Locate the cell with the specified text and output its (X, Y) center coordinate. 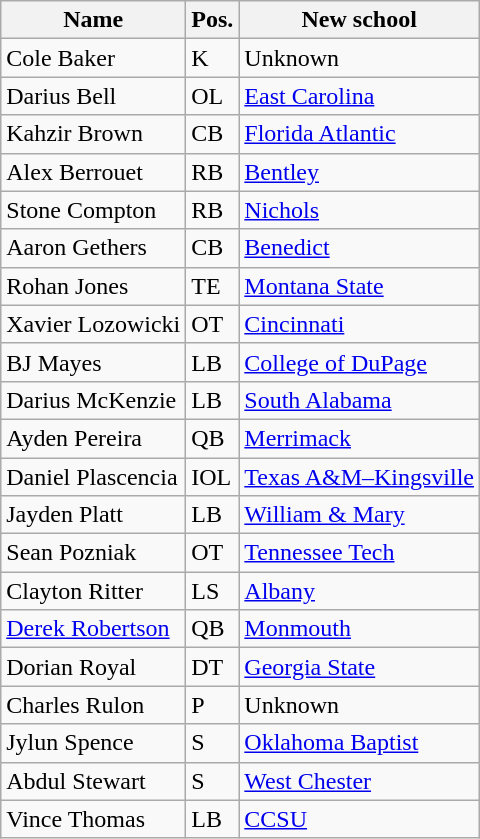
Jylun Spence (94, 743)
South Alabama (360, 400)
Pos. (212, 20)
TE (212, 286)
Oklahoma Baptist (360, 743)
P (212, 705)
Monmouth (360, 629)
K (212, 58)
Aaron Gethers (94, 248)
West Chester (360, 781)
DT (212, 667)
Florida Atlantic (360, 134)
OL (212, 96)
Clayton Ritter (94, 591)
CCSU (360, 819)
BJ Mayes (94, 362)
LS (212, 591)
Jayden Platt (94, 515)
Alex Berrouet (94, 172)
Dorian Royal (94, 667)
Georgia State (360, 667)
Kahzir Brown (94, 134)
Ayden Pereira (94, 438)
Nichols (360, 210)
East Carolina (360, 96)
IOL (212, 477)
Montana State (360, 286)
Stone Compton (94, 210)
Rohan Jones (94, 286)
College of DuPage (360, 362)
Darius Bell (94, 96)
Cincinnati (360, 324)
William & Mary (360, 515)
Name (94, 20)
Bentley (360, 172)
New school (360, 20)
Sean Pozniak (94, 553)
Tennessee Tech (360, 553)
Cole Baker (94, 58)
Merrimack (360, 438)
Texas A&M–Kingsville (360, 477)
Xavier Lozowicki (94, 324)
Albany (360, 591)
Derek Robertson (94, 629)
Vince Thomas (94, 819)
Abdul Stewart (94, 781)
Darius McKenzie (94, 400)
Benedict (360, 248)
Daniel Plascencia (94, 477)
Charles Rulon (94, 705)
